Pinpoint the cell where the given text exists, returning its (X, Y) midpoint coordinate. 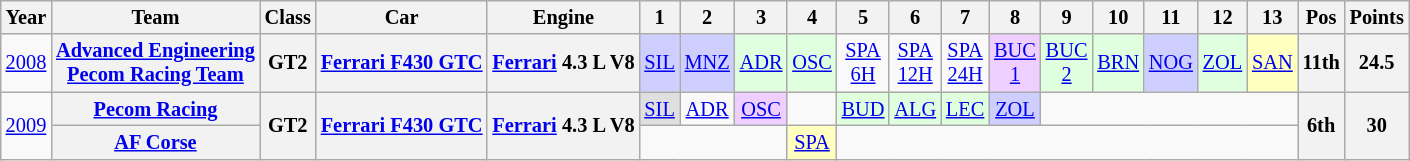
2 (708, 17)
Year (26, 17)
5 (864, 17)
Points (1377, 17)
ALG (915, 109)
Advanced EngineeringPecom Racing Team (155, 63)
9 (1067, 17)
Engine (563, 17)
Pecom Racing (155, 109)
NOG (1171, 63)
11th (1322, 63)
LEC (965, 109)
4 (812, 17)
10 (1118, 17)
SPA24H (965, 63)
SPA6H (864, 63)
BUC2 (1067, 63)
Car (402, 17)
6 (915, 17)
24.5 (1377, 63)
SPA12H (915, 63)
Class (288, 17)
MNZ (708, 63)
13 (1272, 17)
SPA (812, 142)
7 (965, 17)
8 (1015, 17)
12 (1222, 17)
Pos (1322, 17)
BUD (864, 109)
30 (1377, 126)
BRN (1118, 63)
6th (1322, 126)
2009 (26, 126)
11 (1171, 17)
SAN (1272, 63)
BUC1 (1015, 63)
1 (659, 17)
2008 (26, 63)
3 (762, 17)
AF Corse (155, 142)
Team (155, 17)
